Capture the cell that displays the provided text and extract its (X, Y) central coordinate. 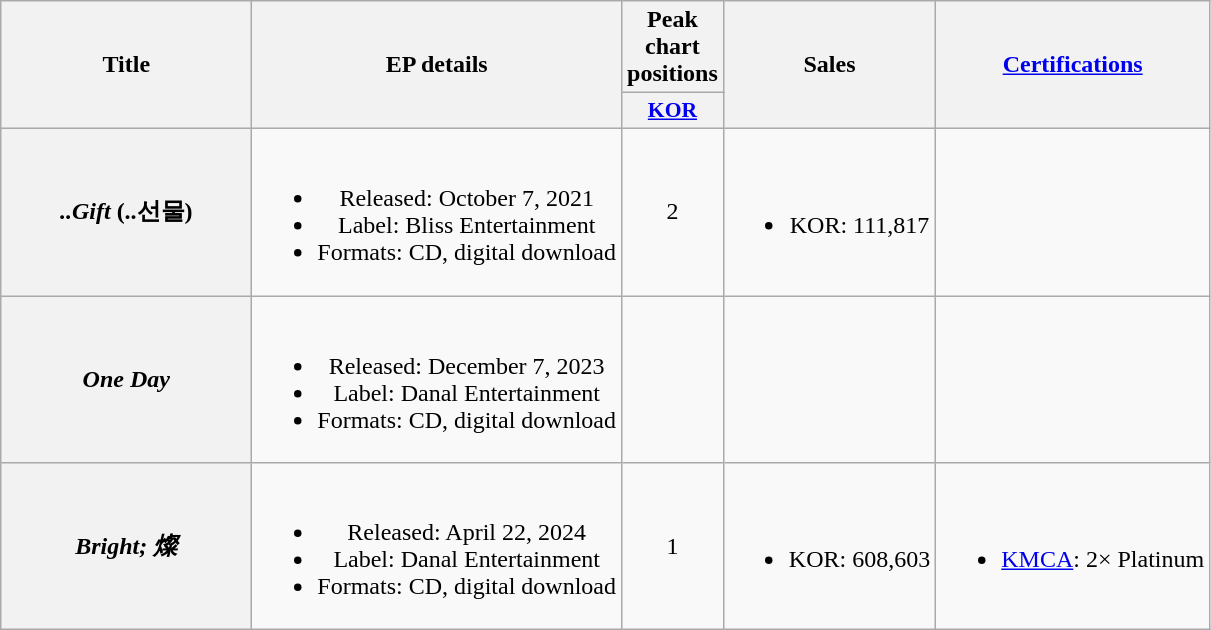
..Gift (..선물) (126, 212)
1 (673, 546)
Title (126, 65)
Bright; 燦 (126, 546)
KOR: 608,603 (829, 546)
2 (673, 212)
KMCA: 2× Platinum (1073, 546)
Released: April 22, 2024Label: Danal EntertainmentFormats: CD, digital download (437, 546)
Peak chart positions (673, 47)
Released: October 7, 2021Label: Bliss EntertainmentFormats: CD, digital download (437, 212)
EP details (437, 65)
One Day (126, 380)
KOR: 111,817 (829, 212)
KOR (673, 111)
Sales (829, 65)
Certifications (1073, 65)
Released: December 7, 2023Label: Danal EntertainmentFormats: CD, digital download (437, 380)
